Identify which cell holds the provided text, then report its [x, y] central coordinate. 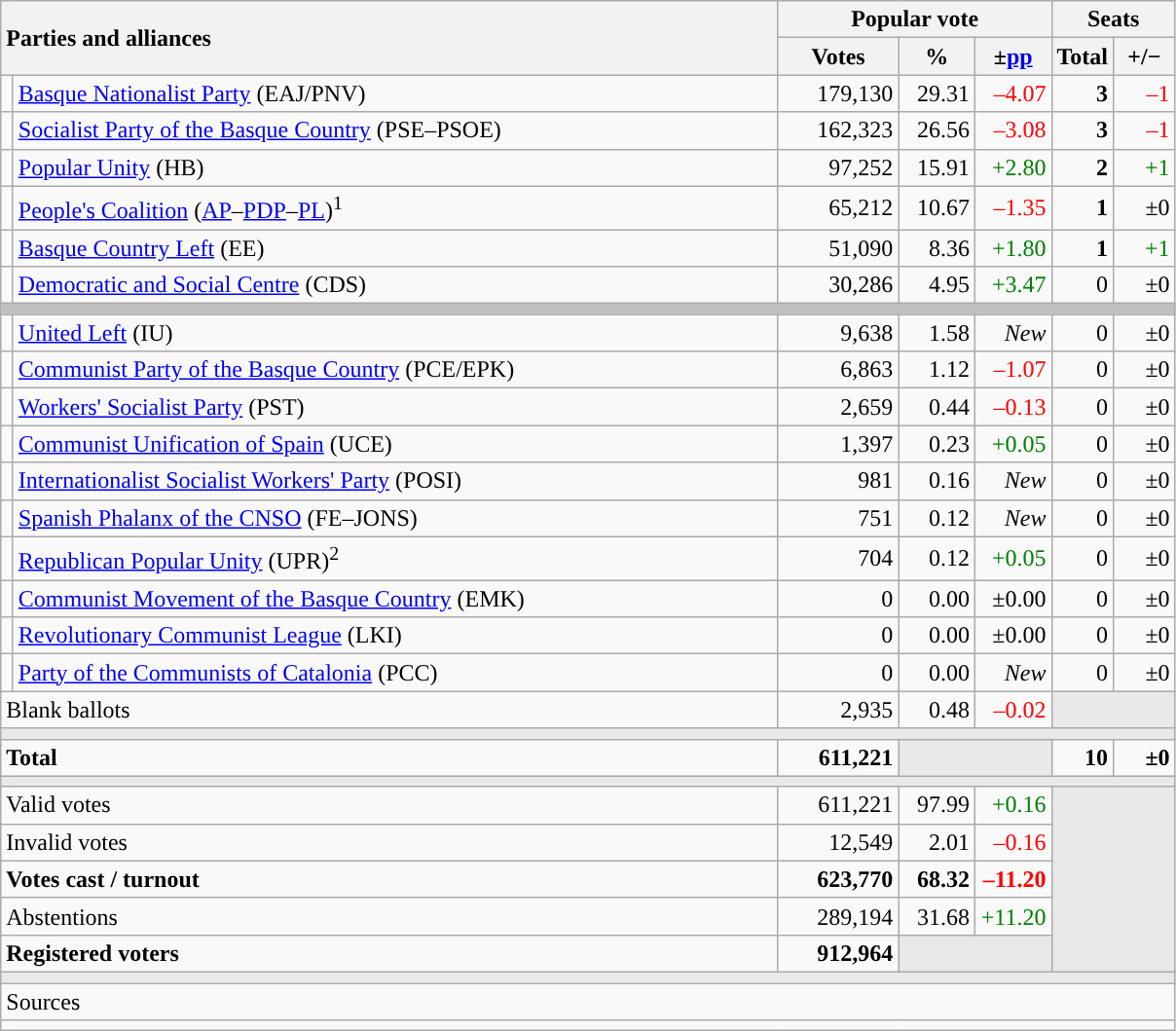
Spanish Phalanx of the CNSO (FE–JONS) [395, 518]
10.67 [937, 208]
+0.16 [1012, 805]
912,964 [838, 953]
97.99 [937, 805]
+11.20 [1012, 916]
289,194 [838, 916]
Party of the Communists of Catalonia (PCC) [395, 673]
97,252 [838, 167]
15.91 [937, 167]
2.01 [937, 842]
Socialist Party of the Basque Country (PSE–PSOE) [395, 130]
Sources [588, 1002]
–0.13 [1012, 407]
623,770 [838, 879]
+2.80 [1012, 167]
0.16 [937, 481]
–4.07 [1012, 93]
704 [838, 559]
Internationalist Socialist Workers' Party (POSI) [395, 481]
Parties and alliances [389, 38]
±pp [1012, 56]
Revolutionary Communist League (LKI) [395, 636]
United Left (IU) [395, 333]
+/− [1145, 56]
65,212 [838, 208]
Abstentions [389, 916]
8.36 [937, 248]
Basque Nationalist Party (EAJ/PNV) [395, 93]
Valid votes [389, 805]
Communist Unification of Spain (UCE) [395, 444]
Registered voters [389, 953]
2 [1083, 167]
Democratic and Social Centre (CDS) [395, 285]
+3.47 [1012, 285]
31.68 [937, 916]
30,286 [838, 285]
–3.08 [1012, 130]
Votes [838, 56]
Republican Popular Unity (UPR)2 [395, 559]
68.32 [937, 879]
29.31 [937, 93]
12,549 [838, 842]
Communist Movement of the Basque Country (EMK) [395, 599]
% [937, 56]
179,130 [838, 93]
1,397 [838, 444]
+1.80 [1012, 248]
6,863 [838, 370]
0.48 [937, 710]
26.56 [937, 130]
162,323 [838, 130]
People's Coalition (AP–PDP–PL)1 [395, 208]
–0.16 [1012, 842]
Votes cast / turnout [389, 879]
Seats [1114, 19]
9,638 [838, 333]
10 [1083, 757]
1.58 [937, 333]
Workers' Socialist Party (PST) [395, 407]
Popular vote [915, 19]
Communist Party of the Basque Country (PCE/EPK) [395, 370]
–11.20 [1012, 879]
2,935 [838, 710]
0.44 [937, 407]
981 [838, 481]
4.95 [937, 285]
–1.35 [1012, 208]
Basque Country Left (EE) [395, 248]
–0.02 [1012, 710]
1.12 [937, 370]
2,659 [838, 407]
Blank ballots [389, 710]
–1.07 [1012, 370]
0.23 [937, 444]
Popular Unity (HB) [395, 167]
51,090 [838, 248]
Invalid votes [389, 842]
751 [838, 518]
